For the text-containing cell, return its midpoint in (X, Y) coordinate format. 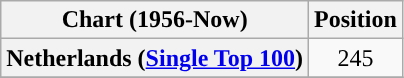
Chart (1956-Now) (155, 20)
Netherlands (Single Top 100) (155, 58)
245 (356, 58)
Position (356, 20)
